Locate the cell with the specified text and output its (X, Y) center coordinate. 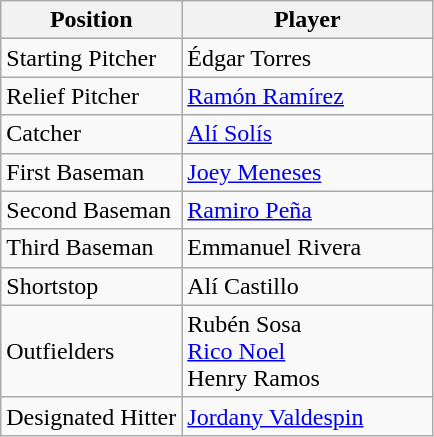
Outfielders (92, 351)
Joey Meneses (308, 172)
Catcher (92, 134)
Position (92, 20)
Ramón Ramírez (308, 96)
Alí Castillo (308, 286)
First Baseman (92, 172)
Second Baseman (92, 210)
Designated Hitter (92, 416)
Alí Solís (308, 134)
Emmanuel Rivera (308, 248)
Player (308, 20)
Third Baseman (92, 248)
Ramiro Peña (308, 210)
Rubén Sosa Rico Noel Henry Ramos (308, 351)
Édgar Torres (308, 58)
Jordany Valdespin (308, 416)
Relief Pitcher (92, 96)
Shortstop (92, 286)
Starting Pitcher (92, 58)
